Return (x, y) of the center of cell containing provided text 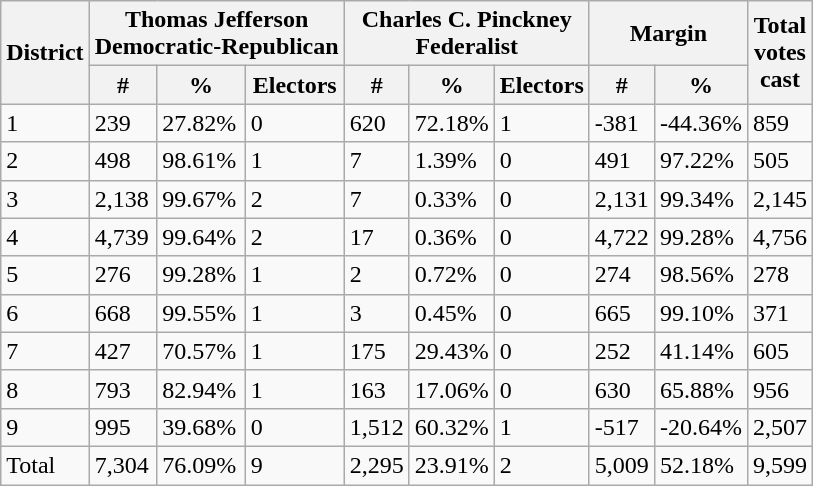
0.33% (452, 199)
5 (45, 275)
5,009 (622, 465)
17 (376, 237)
793 (123, 389)
Thomas JeffersonDemocratic-Republican (216, 34)
41.14% (700, 351)
99.64% (201, 237)
23.91% (452, 465)
27.82% (201, 123)
-44.36% (700, 123)
630 (622, 389)
163 (376, 389)
Margin (668, 34)
17.06% (452, 389)
274 (622, 275)
Total (45, 465)
1.39% (452, 161)
491 (622, 161)
39.68% (201, 427)
7,304 (123, 465)
District (45, 52)
2,507 (780, 427)
-517 (622, 427)
665 (622, 313)
-381 (622, 123)
175 (376, 351)
99.67% (201, 199)
668 (123, 313)
76.09% (201, 465)
Totalvotescast (780, 52)
995 (123, 427)
498 (123, 161)
0.36% (452, 237)
72.18% (452, 123)
2,131 (622, 199)
427 (123, 351)
29.43% (452, 351)
239 (123, 123)
4,739 (123, 237)
4,756 (780, 237)
99.55% (201, 313)
2,145 (780, 199)
9,599 (780, 465)
0.45% (452, 313)
0.72% (452, 275)
605 (780, 351)
60.32% (452, 427)
65.88% (700, 389)
620 (376, 123)
252 (622, 351)
278 (780, 275)
Charles C. PinckneyFederalist (466, 34)
52.18% (700, 465)
98.56% (700, 275)
98.61% (201, 161)
4 (45, 237)
956 (780, 389)
99.10% (700, 313)
276 (123, 275)
-20.64% (700, 427)
70.57% (201, 351)
8 (45, 389)
82.94% (201, 389)
6 (45, 313)
1,512 (376, 427)
505 (780, 161)
4,722 (622, 237)
2,295 (376, 465)
371 (780, 313)
97.22% (700, 161)
99.34% (700, 199)
859 (780, 123)
2,138 (123, 199)
